Find where the given text appears and provide that cell's center as [x, y] coordinate. 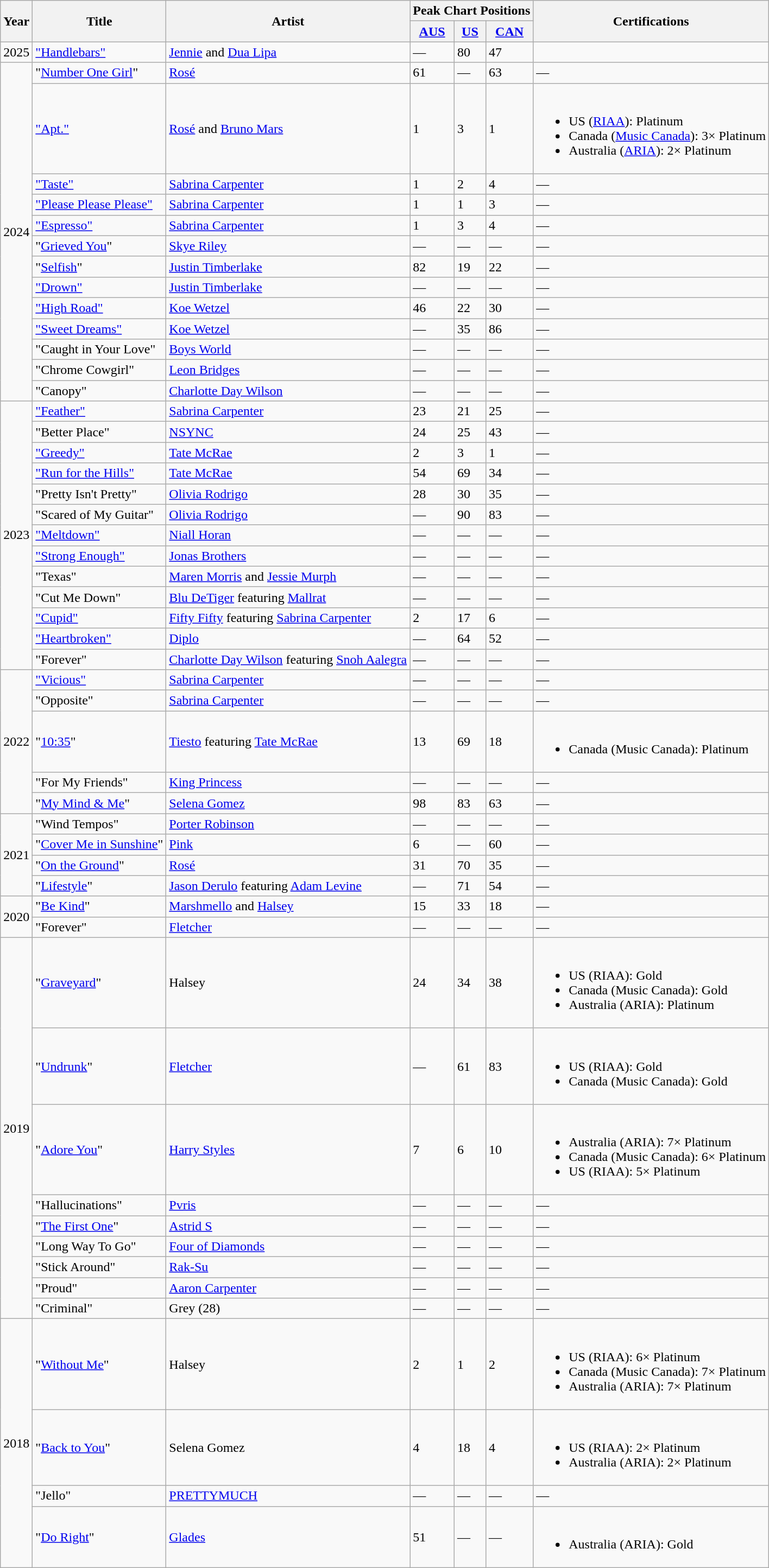
US (RIAA): 6× PlatinumCanada (Music Canada): 7× PlatinumAustralia (ARIA): 7× Platinum [651, 1364]
86 [509, 328]
2025 [16, 52]
Marshmello and Halsey [288, 906]
"Hallucinations" [99, 1205]
Pvris [288, 1205]
Blu DeTiger featuring Mallrat [288, 597]
Harry Styles [288, 1150]
Artist [288, 21]
38 [509, 982]
Peak Chart Positions [471, 11]
"Be Kind" [99, 906]
"High Road" [99, 308]
Rosé and Bruno Mars [288, 128]
"Strong Enough" [99, 556]
"Taste" [99, 184]
"Grieved You" [99, 246]
PRETTYMUCH [288, 1496]
19 [470, 266]
"Jello" [99, 1496]
"My Mind & Me" [99, 803]
82 [432, 266]
23 [432, 411]
2021 [16, 855]
NSYNC [288, 432]
"Feather" [99, 411]
"Lifestyle" [99, 886]
10 [509, 1150]
Australia (ARIA): Gold [651, 1537]
"Cover Me in Sunshine" [99, 845]
"Run for the Hills" [99, 473]
80 [470, 52]
51 [432, 1537]
"Handlebars" [99, 52]
Jennie and Dua Lipa [288, 52]
64 [470, 638]
"10:35" [99, 741]
"For My Friends" [99, 783]
2020 [16, 917]
71 [470, 886]
Glades [288, 1537]
2023 [16, 535]
"Vicious" [99, 680]
"Undrunk" [99, 1066]
Skye Riley [288, 246]
"Meltdown" [99, 535]
Australia (ARIA): 7× PlatinumCanada (Music Canada): 6× PlatinumUS (RIAA): 5× Platinum [651, 1150]
Title [99, 21]
Tiesto featuring Tate McRae [288, 741]
28 [432, 494]
Charlotte Day Wilson featuring Snoh Aalegra [288, 659]
Four of Diamonds [288, 1247]
"Greedy" [99, 453]
Leon Bridges [288, 370]
2022 [16, 741]
"Graveyard" [99, 982]
US (RIAA): 2× PlatinumAustralia (ARIA): 2× Platinum [651, 1448]
52 [509, 638]
"On the Ground" [99, 865]
"Proud" [99, 1288]
Jonas Brothers [288, 556]
Diplo [288, 638]
"Sweet Dreams" [99, 328]
"Caught in Your Love" [99, 350]
21 [470, 411]
7 [432, 1150]
"Drown" [99, 287]
43 [509, 432]
"Criminal" [99, 1309]
13 [432, 741]
Rak-Su [288, 1267]
CAN [509, 31]
"Back to You" [99, 1448]
47 [509, 52]
17 [470, 618]
Charlotte Day Wilson [288, 391]
Niall Horan [288, 535]
"Wind Tempos" [99, 824]
"Please Please Please" [99, 205]
33 [470, 906]
King Princess [288, 783]
"Selfish" [99, 266]
90 [470, 515]
Canada (Music Canada): Platinum [651, 741]
2019 [16, 1128]
"Adore You" [99, 1150]
15 [432, 906]
"Cupid" [99, 618]
"Better Place" [99, 432]
"Apt." [99, 128]
60 [509, 845]
AUS [432, 31]
"Opposite" [99, 701]
Year [16, 21]
31 [432, 865]
Aaron Carpenter [288, 1288]
Fifty Fifty featuring Sabrina Carpenter [288, 618]
Porter Robinson [288, 824]
"Number One Girl" [99, 73]
"Canopy" [99, 391]
"Do Right" [99, 1537]
"Scared of My Guitar" [99, 515]
98 [432, 803]
US (RIAA): GoldCanada (Music Canada): Gold [651, 1066]
Certifications [651, 21]
Astrid S [288, 1226]
"Chrome Cowgirl" [99, 370]
2024 [16, 232]
US (RIAA): PlatinumCanada (Music Canada): 3× PlatinumAustralia (ARIA): 2× Platinum [651, 128]
"Long Way To Go" [99, 1247]
"Texas" [99, 576]
Pink [288, 845]
"Heartbroken" [99, 638]
"Espresso" [99, 225]
"The First One" [99, 1226]
2018 [16, 1443]
Jason Derulo featuring Adam Levine [288, 886]
70 [470, 865]
"Pretty Isn't Pretty" [99, 494]
"Stick Around" [99, 1267]
Boys World [288, 350]
"Cut Me Down" [99, 597]
US [470, 31]
Maren Morris and Jessie Murph [288, 576]
"Without Me" [99, 1364]
46 [432, 308]
Grey (28) [288, 1309]
US (RIAA): GoldCanada (Music Canada): GoldAustralia (ARIA): Platinum [651, 982]
